Pinpoint the cell where the given text exists, returning its [x, y] midpoint coordinate. 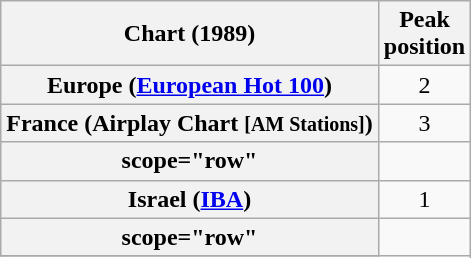
Israel (IBA) [190, 199]
Peakposition [424, 34]
Europe (European Hot 100) [190, 85]
2 [424, 85]
France (Airplay Chart [AM Stations]) [190, 123]
1 [424, 199]
Chart (1989) [190, 34]
3 [424, 123]
